Return the [x, y] coordinate for the center point of the cell that contains the specified text.  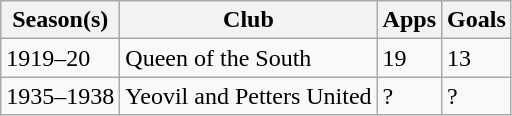
Queen of the South [248, 58]
13 [477, 58]
Club [248, 20]
19 [409, 58]
1935–1938 [60, 96]
Yeovil and Petters United [248, 96]
Goals [477, 20]
Apps [409, 20]
1919–20 [60, 58]
Season(s) [60, 20]
